Return the (x, y) coordinate for the center point of the cell that contains the specified text.  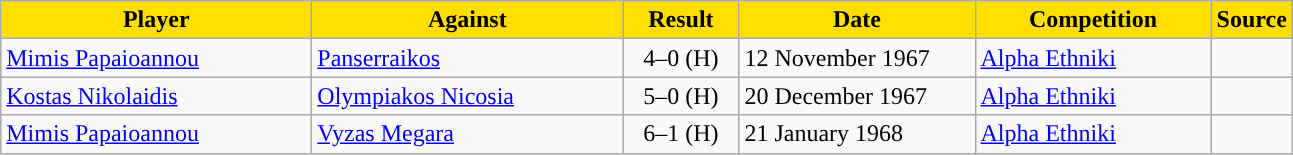
Competition (1093, 20)
Panserraikos (468, 58)
Player (156, 20)
Kostas Nikolaidis (156, 96)
Date (857, 20)
Against (468, 20)
6–1 (H) (681, 134)
21 January 1968 (857, 134)
5–0 (H) (681, 96)
20 December 1967 (857, 96)
Result (681, 20)
Olympiakos Nicosia (468, 96)
4–0 (H) (681, 58)
Vyzas Megara (468, 134)
Source (1252, 20)
12 November 1967 (857, 58)
